Return the [x, y] coordinate for the center point of the cell that contains the specified text.  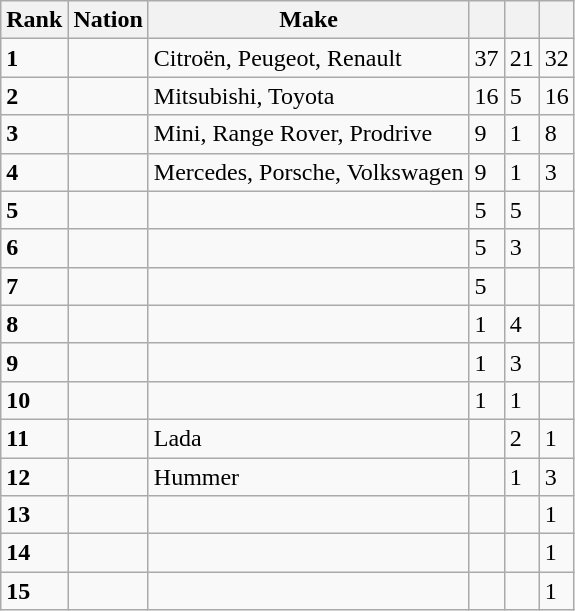
15 [34, 591]
32 [556, 58]
10 [34, 400]
Rank [34, 20]
13 [34, 515]
Lada [308, 438]
14 [34, 553]
11 [34, 438]
7 [34, 286]
37 [486, 58]
Make [308, 20]
Mercedes, Porsche, Volkswagen [308, 172]
Nation [108, 20]
Hummer [308, 477]
Mini, Range Rover, Prodrive [308, 134]
Citroën, Peugeot, Renault [308, 58]
6 [34, 248]
12 [34, 477]
21 [522, 58]
Mitsubishi, Toyota [308, 96]
